Provide the (X, Y) coordinate of the cell's center where the given text is located.  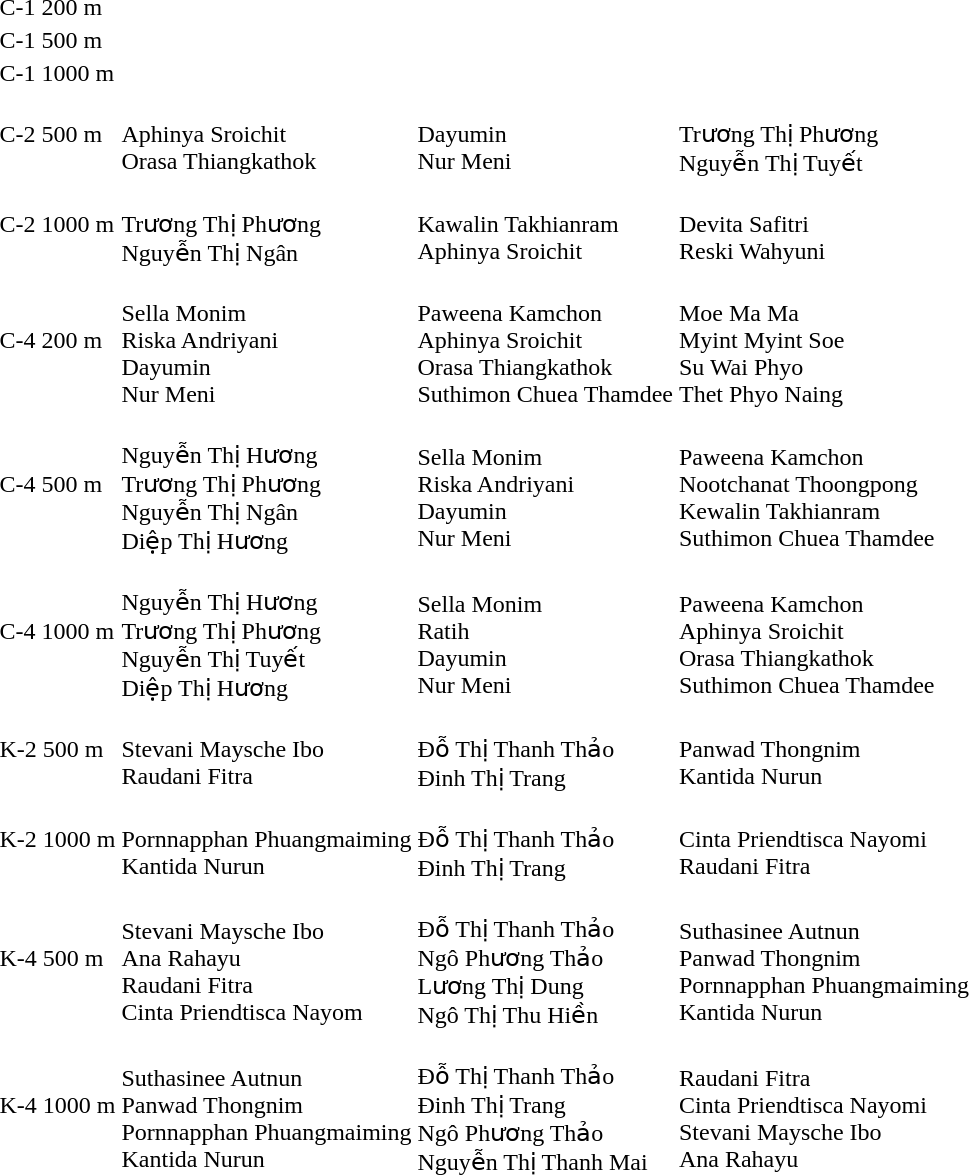
Stevani Maysche IboRaudani Fitra (266, 750)
Nguyễn Thị HươngTrương Thị PhươngNguyễn Thị TuyếtDiệp Thị Hương (266, 631)
Stevani Maysche IboAna RahayuRaudani FitraCinta Priendtisca Nayom (266, 958)
Aphinya SroichitOrasa Thiangkathok (266, 134)
DayuminNur Meni (546, 134)
Pornnapphan PhuangmaimingKantida Nurun (266, 840)
Kawalin TakhianramAphinya Sroichit (546, 224)
Sella MonimRatihDayuminNur Meni (546, 631)
Nguyễn Thị HươngTrương Thị PhươngNguyễn Thị NgânDiệp Thị Hương (266, 484)
Paweena KamchonAphinya SroichitOrasa ThiangkathokSuthimon Chuea Thamdee (546, 340)
Trương Thị PhươngNguyễn Thị Ngân (266, 224)
Đỗ Thị Thanh ThảoNgô Phương ThảoLương Thị Dung Ngô Thị Thu Hiền (546, 958)
